Identify which cell holds the provided text, then report its (x, y) central coordinate. 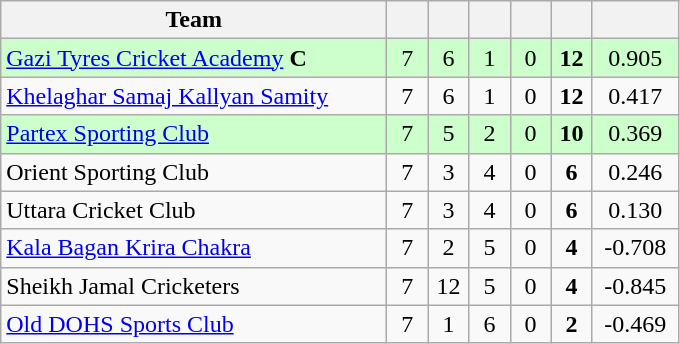
Khelaghar Samaj Kallyan Samity (194, 96)
-0.469 (635, 324)
-0.708 (635, 248)
Orient Sporting Club (194, 172)
-0.845 (635, 286)
Sheikh Jamal Cricketers (194, 286)
Partex Sporting Club (194, 134)
Team (194, 20)
Gazi Tyres Cricket Academy C (194, 58)
Kala Bagan Krira Chakra (194, 248)
Old DOHS Sports Club (194, 324)
10 (572, 134)
0.369 (635, 134)
0.417 (635, 96)
0.905 (635, 58)
0.246 (635, 172)
0.130 (635, 210)
Uttara Cricket Club (194, 210)
